For the text-containing cell, return its midpoint in [X, Y] coordinate format. 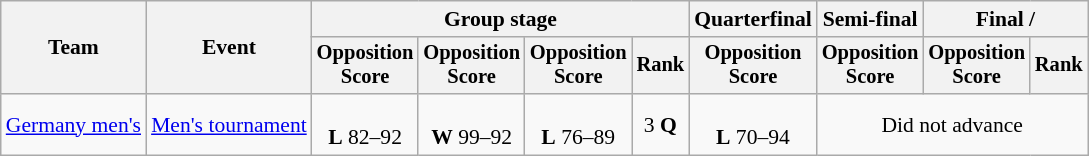
3 Q [661, 124]
W 99–92 [472, 124]
Men's tournament [229, 124]
Did not advance [952, 124]
Group stage [500, 19]
L 76–89 [578, 124]
Quarterfinal [753, 19]
Final / [1005, 19]
Germany men's [74, 124]
Team [74, 48]
L 82–92 [366, 124]
L 70–94 [753, 124]
Semi-final [870, 19]
Event [229, 48]
